From the cell containing the given text, extract its center point as [X, Y] coordinate. 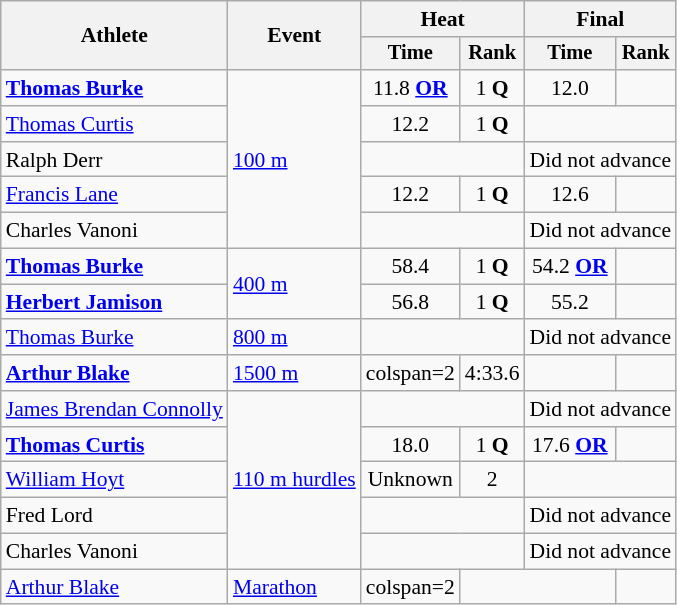
Marathon [294, 587]
William Hoyt [114, 480]
2 [492, 480]
Unknown [410, 480]
Final [601, 19]
Francis Lane [114, 195]
4:33.6 [492, 373]
James Brendan Connolly [114, 409]
400 m [294, 284]
Heat [443, 19]
56.8 [410, 302]
12.6 [570, 195]
Ralph Derr [114, 160]
800 m [294, 338]
17.6 OR [570, 445]
Athlete [114, 36]
Herbert Jamison [114, 302]
12.0 [570, 88]
18.0 [410, 445]
54.2 OR [570, 267]
11.8 OR [410, 88]
55.2 [570, 302]
Fred Lord [114, 516]
Event [294, 36]
110 m hurdles [294, 480]
1500 m [294, 373]
58.4 [410, 267]
100 m [294, 159]
